Provide the (x, y) coordinate of the cell's center where the given text is located.  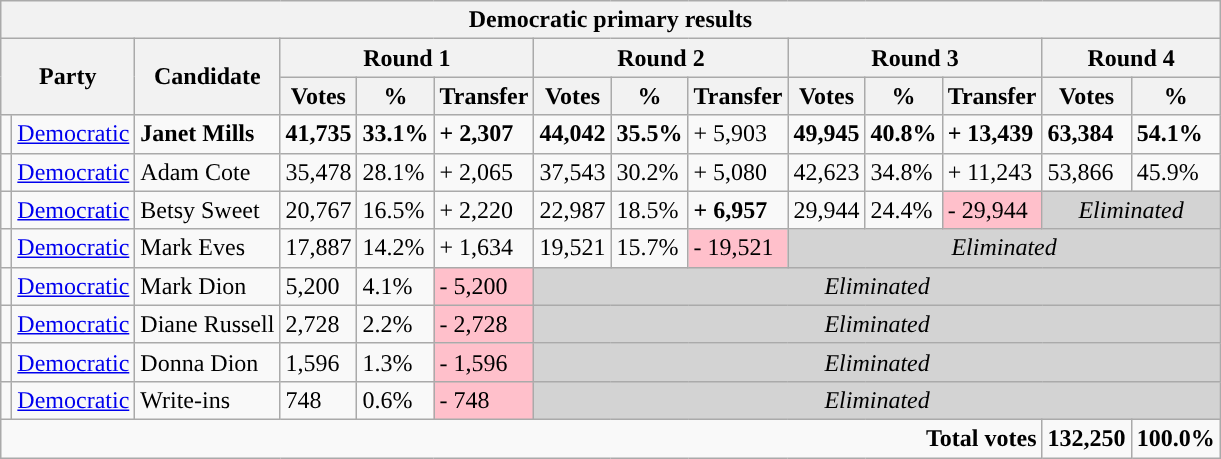
Party (68, 77)
20,767 (318, 210)
4.1% (396, 286)
Total votes (522, 438)
24.4% (904, 210)
- 29,944 (992, 210)
1.3% (396, 362)
44,042 (572, 134)
34.8% (904, 172)
22,987 (572, 210)
33.1% (396, 134)
37,543 (572, 172)
18.5% (650, 210)
- 2,728 (484, 324)
- 1,596 (484, 362)
+ 1,634 (484, 248)
+ 2,307 (484, 134)
+ 11,243 (992, 172)
19,521 (572, 248)
Betsy Sweet (208, 210)
- 19,521 (738, 248)
+ 13,439 (992, 134)
Round 3 (915, 58)
Donna Dion (208, 362)
+ 2,065 (484, 172)
40.8% (904, 134)
16.5% (396, 210)
1,596 (318, 362)
15.7% (650, 248)
+ 5,903 (738, 134)
Janet Mills (208, 134)
14.2% (396, 248)
54.1% (1176, 134)
100.0% (1176, 438)
Round 1 (407, 58)
Adam Cote (208, 172)
5,200 (318, 286)
35,478 (318, 172)
- 748 (484, 400)
+ 5,080 (738, 172)
45.9% (1176, 172)
29,944 (826, 210)
35.5% (650, 134)
- 5,200 (484, 286)
17,887 (318, 248)
41,735 (318, 134)
+ 2,220 (484, 210)
Mark Dion (208, 286)
Mark Eves (208, 248)
28.1% (396, 172)
63,384 (1086, 134)
2,728 (318, 324)
Diane Russell (208, 324)
Democratic primary results (610, 20)
2.2% (396, 324)
53,866 (1086, 172)
49,945 (826, 134)
30.2% (650, 172)
Write-ins (208, 400)
132,250 (1086, 438)
Round 4 (1131, 58)
748 (318, 400)
Round 2 (661, 58)
Candidate (208, 77)
0.6% (396, 400)
+ 6,957 (738, 210)
42,623 (826, 172)
